Output the [X, Y] coordinate of the center of the cell containing the given text.  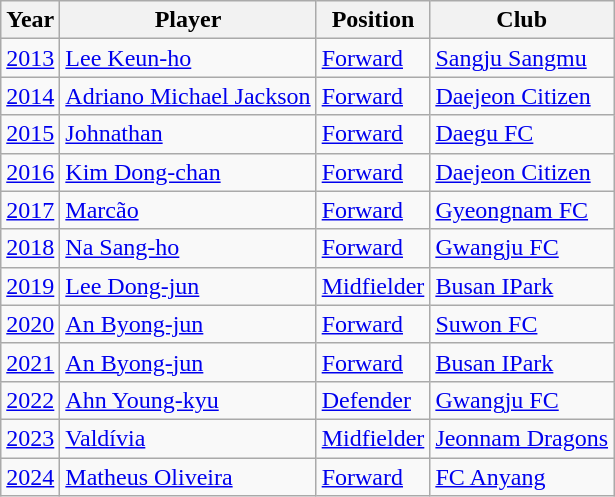
Kim Dong-chan [188, 172]
Lee Keun-ho [188, 58]
2019 [30, 286]
Position [373, 20]
Gyeongnam FC [522, 210]
Matheus Oliveira [188, 477]
Na Sang-ho [188, 248]
Adriano Michael Jackson [188, 96]
2022 [30, 400]
2014 [30, 96]
Defender [373, 400]
2017 [30, 210]
Daegu FC [522, 134]
Club [522, 20]
2023 [30, 438]
2013 [30, 58]
Jeonnam Dragons [522, 438]
2018 [30, 248]
Lee Dong-jun [188, 286]
2015 [30, 134]
Valdívia [188, 438]
FC Anyang [522, 477]
2020 [30, 324]
Johnathan [188, 134]
2024 [30, 477]
Player [188, 20]
Suwon FC [522, 324]
2021 [30, 362]
2016 [30, 172]
Year [30, 20]
Sangju Sangmu [522, 58]
Ahn Young-kyu [188, 400]
Marcão [188, 210]
